Identify which cell holds the provided text, then report its (x, y) central coordinate. 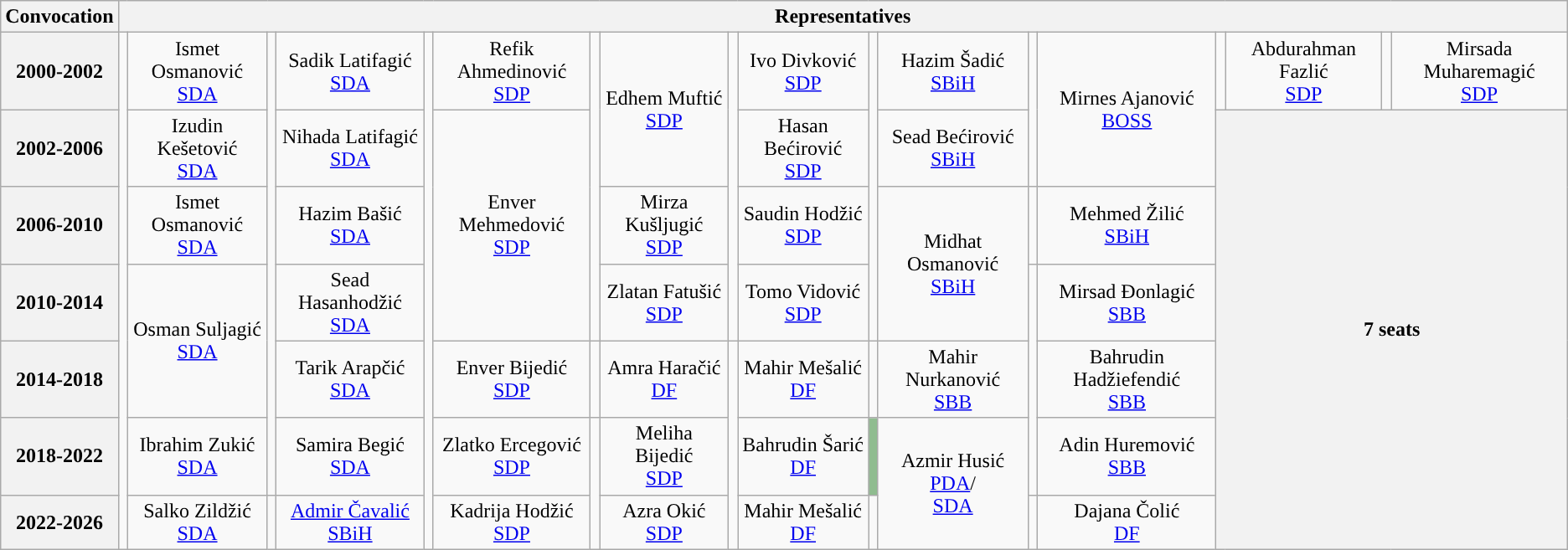
Izudin KešetovićSDA (198, 148)
Sadik LatifagićSDA (350, 71)
Tomo VidovićSDP (803, 302)
Mahir NurkanovićSBB (953, 379)
2002-2006 (59, 148)
Hazim ŠadićSBiH (953, 71)
2000-2002 (59, 71)
7 seats (1392, 330)
Abdurahman FazlićSDP (1303, 71)
Representatives (843, 17)
Adin HuremovićSBB (1127, 456)
Tarik ArapčićSDA (350, 379)
Admir ČavalićSBiH (350, 522)
Kadrija HodžićSDP (512, 522)
Zlatan FatušićSDP (664, 302)
Sead BećirovićSBiH (953, 148)
Bahrudin HadžiefendićSBB (1127, 379)
Refik AhmedinovićSDP (512, 71)
Mirnes AjanovićBOSS (1127, 110)
Convocation (59, 17)
Osman SuljagićSDA (198, 341)
Ibrahim ZukićSDA (198, 456)
2018-2022 (59, 456)
Mirsad ĐonlagićSBB (1127, 302)
Ivo DivkovićSDP (803, 71)
Mirza KušljugićSDP (664, 225)
Saudin HodžićSDP (803, 225)
Enver MehmedovićSDP (512, 225)
2014-2018 (59, 379)
Bahrudin ŠarićDF (803, 456)
Amra HaračićDF (664, 379)
2022-2026 (59, 522)
Meliha BijedićSDP (664, 456)
Hazim BašićSDA (350, 225)
Mirsada MuharemagićSDP (1479, 71)
Salko ZildžićSDA (198, 522)
Dajana ČolićDF (1127, 522)
2010-2014 (59, 302)
Zlatko ErcegovićSDP (512, 456)
Mehmed ŽilićSBiH (1127, 225)
Edhem MuftićSDP (664, 110)
Midhat OsmanovićSBiH (953, 264)
Samira BegićSDA (350, 456)
Azra OkićSDP (664, 522)
Sead HasanhodžićSDA (350, 302)
Hasan BećirovićSDP (803, 148)
Azmir HusićPDA/SDA (953, 484)
Nihada LatifagićSDA (350, 148)
Enver BijedićSDP (512, 379)
2006-2010 (59, 225)
